From the cell containing the given text, extract its center point as [x, y] coordinate. 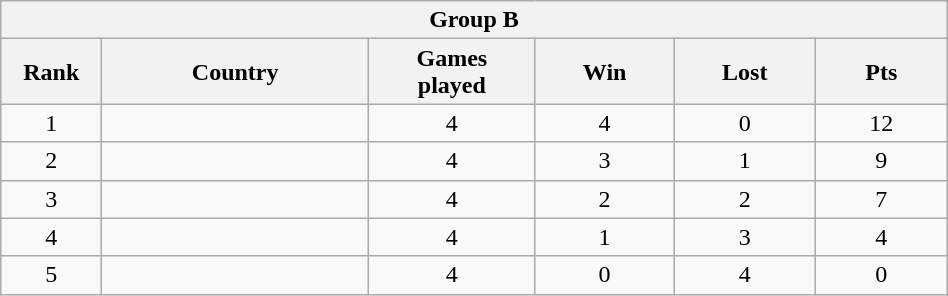
Group B [474, 20]
Games played [452, 72]
Lost [744, 72]
9 [881, 161]
Win [604, 72]
5 [52, 275]
7 [881, 199]
Country [236, 72]
Pts [881, 72]
12 [881, 123]
Rank [52, 72]
